For the text-containing cell, return its midpoint in (x, y) coordinate format. 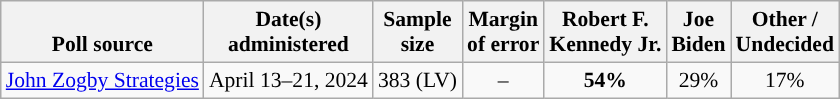
Samplesize (418, 32)
Marginof error (503, 32)
John Zogby Strategies (102, 80)
Robert F.Kennedy Jr. (605, 32)
17% (784, 80)
April 13–21, 2024 (288, 80)
Date(s)administered (288, 32)
Poll source (102, 32)
JoeBiden (698, 32)
– (503, 80)
29% (698, 80)
383 (LV) (418, 80)
54% (605, 80)
Other /Undecided (784, 32)
